Return the [X, Y] coordinate for the center point of the cell that contains the specified text.  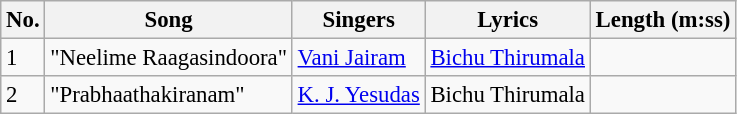
1 [23, 58]
Song [168, 20]
"Neelime Raagasindoora" [168, 58]
Vani Jairam [358, 58]
Singers [358, 20]
Length (m:ss) [662, 20]
Lyrics [508, 20]
"Prabhaathakiranam" [168, 95]
K. J. Yesudas [358, 95]
No. [23, 20]
2 [23, 95]
